Search for the cell housing the specified text and yield its [X, Y] center coordinate. 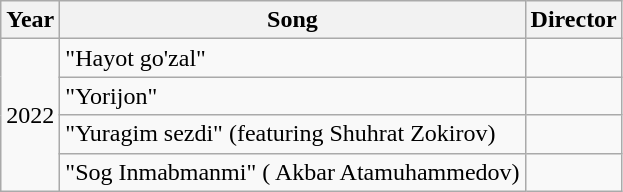
Song [292, 20]
Year [30, 20]
2022 [30, 115]
"Hayot go'zal" [292, 58]
"Yuragim sezdi" (featuring Shuhrat Zokirov) [292, 134]
"Yorijon" [292, 96]
"Sog Inmabmanmi" ( Akbar Atamuhammedov) [292, 172]
Director [574, 20]
